Find where the given text appears and provide that cell's center as (X, Y) coordinate. 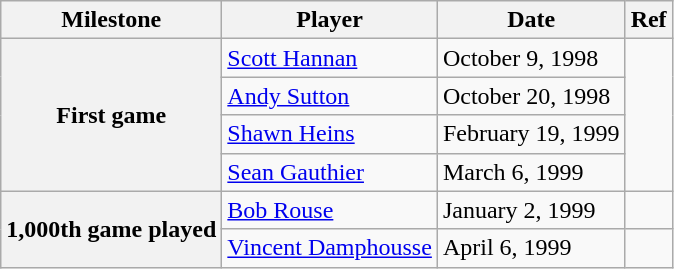
January 2, 1999 (531, 210)
April 6, 1999 (531, 248)
Sean Gauthier (330, 172)
Andy Sutton (330, 96)
Player (330, 20)
Vincent Damphousse (330, 248)
Ref (648, 20)
March 6, 1999 (531, 172)
1,000th game played (112, 229)
February 19, 1999 (531, 134)
Milestone (112, 20)
Scott Hannan (330, 58)
First game (112, 115)
October 9, 1998 (531, 58)
Shawn Heins (330, 134)
October 20, 1998 (531, 96)
Bob Rouse (330, 210)
Date (531, 20)
